Capture the cell that displays the provided text and extract its (x, y) central coordinate. 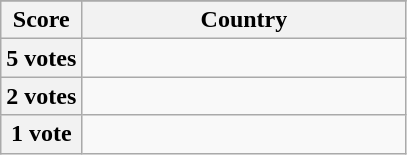
2 votes (42, 96)
Score (42, 20)
Country (244, 20)
5 votes (42, 58)
1 vote (42, 134)
